Identify which cell holds the provided text, then report its (X, Y) central coordinate. 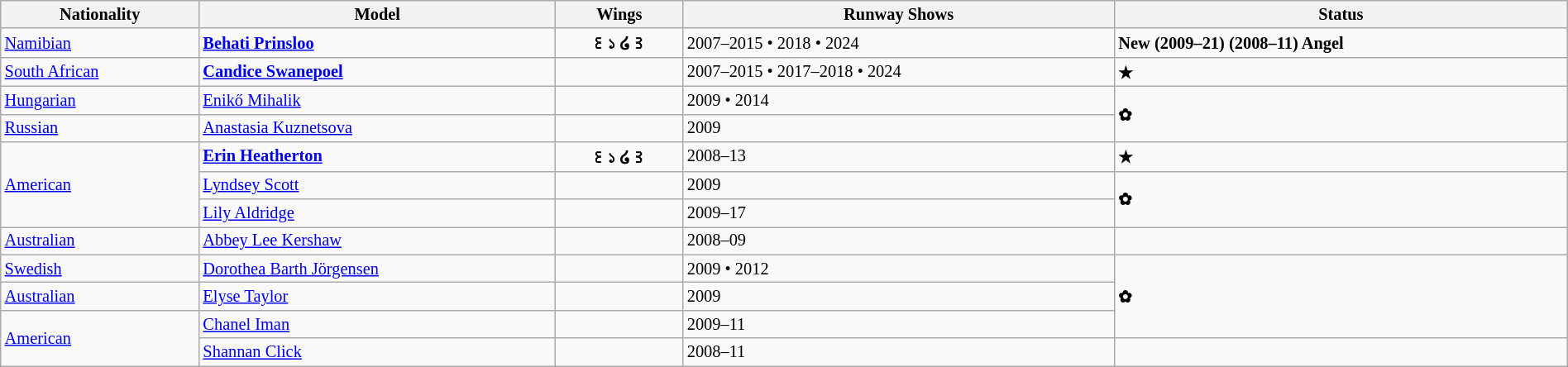
Namibian (100, 43)
2009–17 (899, 212)
2008–09 (899, 241)
Candice Swanepoel (377, 71)
Dorothea Barth Jörgensen (377, 269)
South African (100, 71)
Enikő Mihalik (377, 100)
2008–11 (899, 352)
Model (377, 14)
Behati Prinsloo (377, 43)
Hungarian (100, 100)
2009–11 (899, 324)
Russian (100, 128)
Status (1341, 14)
2009 • 2012 (899, 269)
Nationality (100, 14)
Anastasia Kuznetsova (377, 128)
Wings (619, 14)
Lyndsey Scott (377, 185)
2007–2015 • 2017–2018 • 2024 (899, 71)
Runway Shows (899, 14)
Elyse Taylor (377, 296)
2008–13 (899, 157)
Erin Heatherton (377, 157)
Swedish (100, 269)
2009 • 2014 (899, 100)
Shannan Click (377, 352)
Abbey Lee Kershaw (377, 241)
Chanel Iman (377, 324)
New (2009–21) (2008–11) Angel (1341, 43)
Lily Aldridge (377, 212)
2007–2015 • 2018 • 2024 (899, 43)
